Search for the cell housing the specified text and yield its (X, Y) center coordinate. 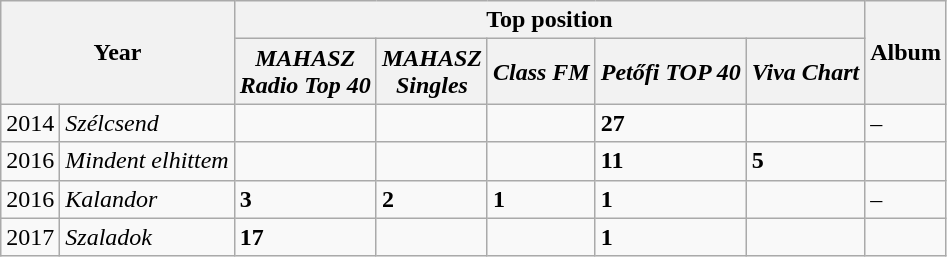
27 (670, 123)
17 (305, 237)
Year (118, 52)
Top position (550, 20)
Petőfi TOP 40 (670, 72)
Szaladok (147, 237)
Class FM (541, 72)
Album (906, 52)
Szélcsend (147, 123)
2017 (30, 237)
MAHASZRadio Top 40 (305, 72)
5 (805, 161)
MAHASZSingles (432, 72)
2014 (30, 123)
Kalandor (147, 199)
Mindent elhittem (147, 161)
11 (670, 161)
3 (305, 199)
2 (432, 199)
Viva Chart (805, 72)
